Pinpoint the cell where the given text exists, returning its (x, y) midpoint coordinate. 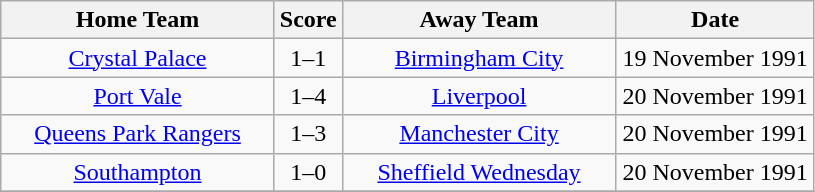
1–4 (308, 96)
Score (308, 20)
Away Team (479, 20)
Birmingham City (479, 58)
1–1 (308, 58)
Crystal Palace (138, 58)
Liverpool (479, 96)
Southampton (138, 172)
Manchester City (479, 134)
1–0 (308, 172)
Date (716, 20)
Home Team (138, 20)
Queens Park Rangers (138, 134)
1–3 (308, 134)
Port Vale (138, 96)
Sheffield Wednesday (479, 172)
19 November 1991 (716, 58)
